Output the (x, y) coordinate of the center of the cell containing the given text.  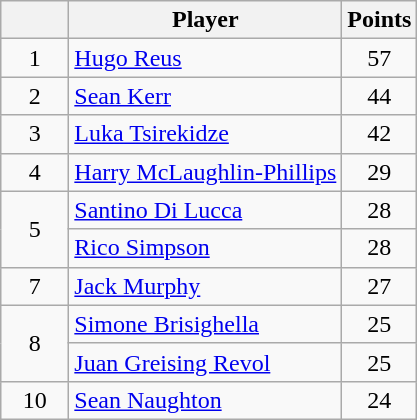
5 (35, 229)
42 (380, 134)
Hugo Reus (206, 58)
29 (380, 172)
Sean Kerr (206, 96)
44 (380, 96)
Juan Greising Revol (206, 362)
Santino Di Lucca (206, 210)
2 (35, 96)
Jack Murphy (206, 286)
24 (380, 400)
10 (35, 400)
Simone Brisighella (206, 324)
7 (35, 286)
4 (35, 172)
Luka Tsirekidze (206, 134)
27 (380, 286)
Points (380, 20)
Rico Simpson (206, 248)
8 (35, 343)
57 (380, 58)
3 (35, 134)
Harry McLaughlin-Phillips (206, 172)
Player (206, 20)
Sean Naughton (206, 400)
1 (35, 58)
